From the cell containing the given text, extract its center point as [X, Y] coordinate. 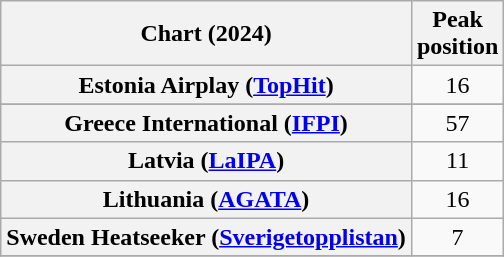
7 [457, 237]
Lithuania (AGATA) [206, 199]
Sweden Heatseeker (Sverigetopplistan) [206, 237]
Peakposition [457, 34]
11 [457, 161]
Latvia (LaIPA) [206, 161]
57 [457, 123]
Chart (2024) [206, 34]
Greece International (IFPI) [206, 123]
Estonia Airplay (TopHit) [206, 85]
